Capture the cell that displays the provided text and extract its (x, y) central coordinate. 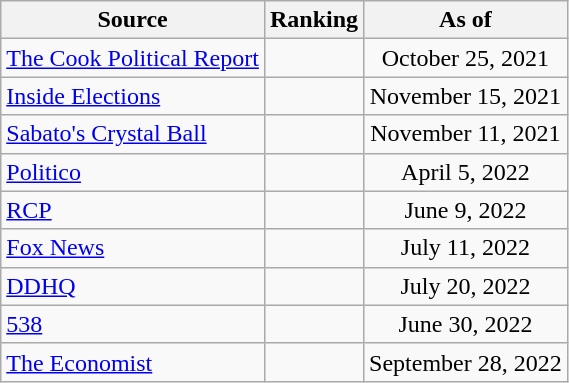
As of (466, 20)
RCP (133, 210)
Fox News (133, 248)
July 20, 2022 (466, 286)
April 5, 2022 (466, 172)
Sabato's Crystal Ball (133, 134)
June 9, 2022 (466, 210)
Source (133, 20)
538 (133, 324)
October 25, 2021 (466, 58)
July 11, 2022 (466, 248)
September 28, 2022 (466, 362)
June 30, 2022 (466, 324)
The Economist (133, 362)
Inside Elections (133, 96)
Ranking (314, 20)
November 11, 2021 (466, 134)
DDHQ (133, 286)
November 15, 2021 (466, 96)
Politico (133, 172)
The Cook Political Report (133, 58)
